Scan for the cell matching the given text and deliver its [X, Y] coordinate at center. 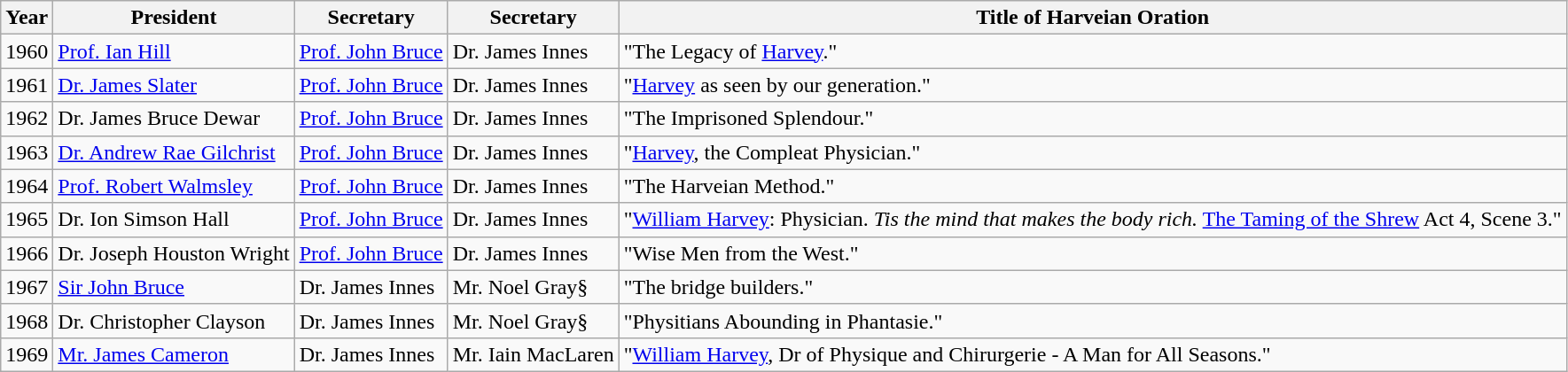
1963 [27, 152]
Dr. Joseph Houston Wright [174, 253]
"The bridge builders." [1092, 287]
Dr. Andrew Rae Gilchrist [174, 152]
"The Legacy of Harvey." [1092, 51]
1962 [27, 119]
"The Imprisoned Splendour." [1092, 119]
Mr. Iain MacLaren [534, 354]
"William Harvey: Physician. Tis the mind that makes the body rich. The Taming of the Shrew Act 4, Scene 3." [1092, 220]
"Wise Men from the West." [1092, 253]
Dr. Christopher Clayson [174, 321]
President [174, 18]
Prof. Robert Walmsley [174, 186]
1967 [27, 287]
1968 [27, 321]
"The Harveian Method." [1092, 186]
Dr. Ion Simson Hall [174, 220]
Prof. Ian Hill [174, 51]
Title of Harveian Oration [1092, 18]
Dr. James Bruce Dewar [174, 119]
Mr. James Cameron [174, 354]
1964 [27, 186]
1960 [27, 51]
1966 [27, 253]
"Harvey as seen by our generation." [1092, 85]
1965 [27, 220]
1961 [27, 85]
Dr. James Slater [174, 85]
"Harvey, the Compleat Physician." [1092, 152]
Year [27, 18]
"Physitians Abounding in Phantasie." [1092, 321]
Sir John Bruce [174, 287]
1969 [27, 354]
"William Harvey, Dr of Physique and Chirurgerie - A Man for All Seasons." [1092, 354]
